Scan for the cell matching the given text and deliver its (X, Y) coordinate at center. 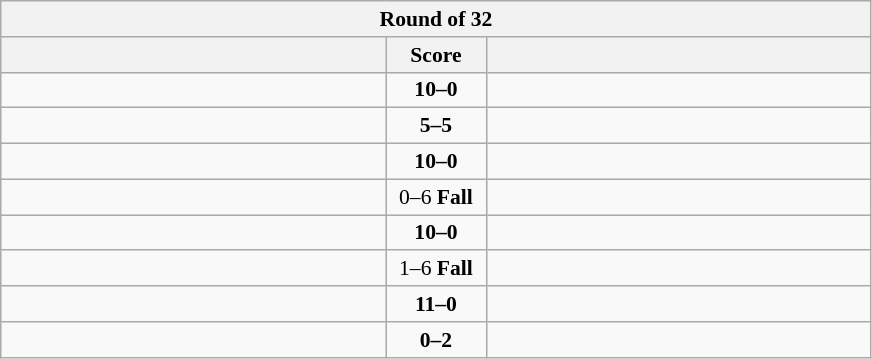
0–6 Fall (436, 197)
0–2 (436, 340)
5–5 (436, 126)
Round of 32 (436, 19)
1–6 Fall (436, 269)
Score (436, 55)
11–0 (436, 304)
